Locate the cell with the specified text and output its [X, Y] center coordinate. 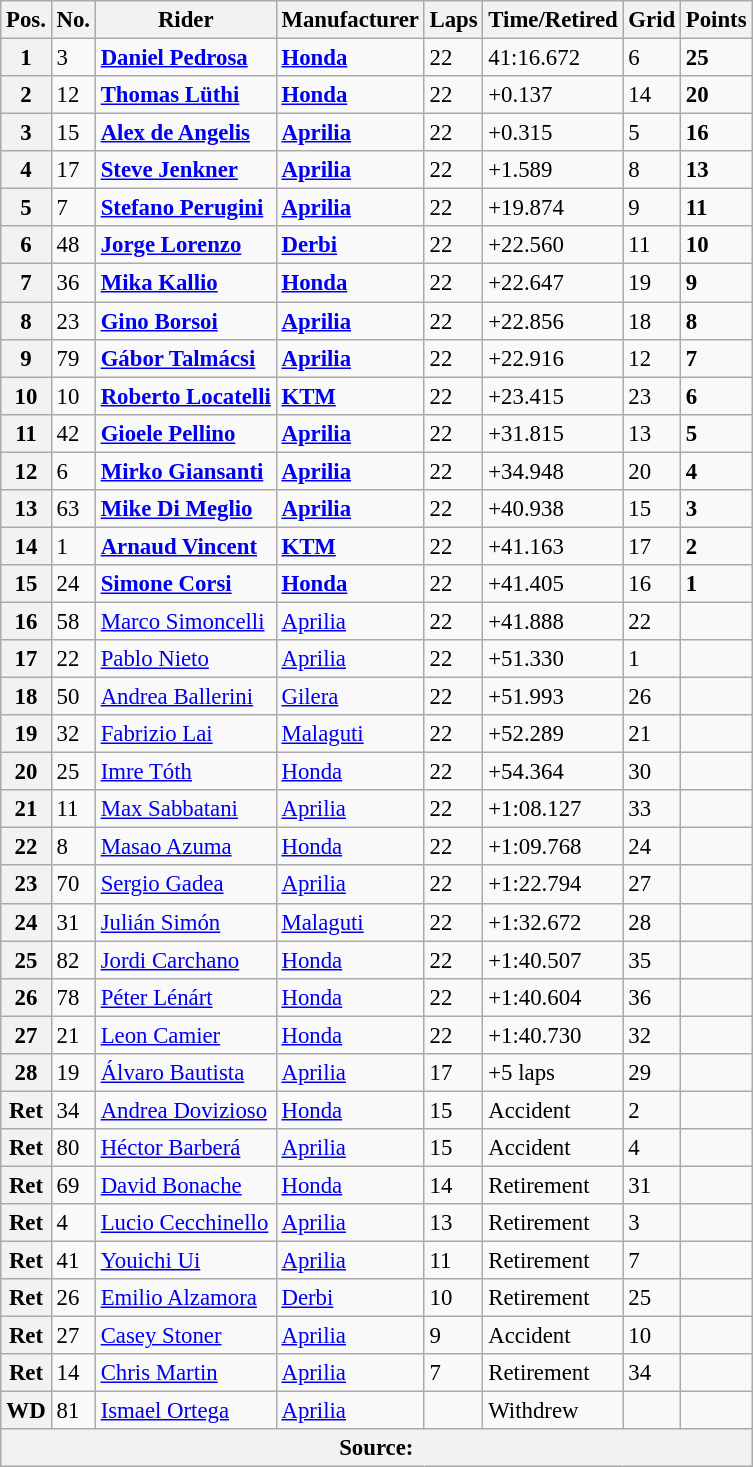
Chris Martin [186, 1373]
Pos. [26, 20]
Mika Kallio [186, 283]
63 [73, 509]
+22.560 [553, 245]
48 [73, 245]
69 [73, 1185]
81 [73, 1411]
+41.405 [553, 584]
+0.137 [553, 95]
50 [73, 697]
Péter Lénárt [186, 997]
70 [73, 885]
+41.888 [553, 621]
Jorge Lorenzo [186, 245]
Andrea Dovizioso [186, 1110]
+34.948 [553, 471]
41:16.672 [553, 58]
WD [26, 1411]
42 [73, 433]
80 [73, 1148]
79 [73, 358]
+19.874 [553, 208]
Points [716, 20]
+54.364 [553, 772]
+1:08.127 [553, 809]
Masao Azuma [186, 847]
Jordi Carchano [186, 960]
Arnaud Vincent [186, 546]
+40.938 [553, 509]
Fabrizio Lai [186, 734]
+51.993 [553, 697]
+5 laps [553, 1073]
33 [652, 809]
29 [652, 1073]
David Bonache [186, 1185]
Imre Tóth [186, 772]
Mirko Giansanti [186, 471]
+1:22.794 [553, 885]
+31.815 [553, 433]
30 [652, 772]
Grid [652, 20]
Stefano Perugini [186, 208]
Withdrew [553, 1411]
+1:40.507 [553, 960]
Steve Jenkner [186, 170]
Gioele Pellino [186, 433]
Youichi Ui [186, 1261]
Simone Corsi [186, 584]
Casey Stoner [186, 1336]
+1.589 [553, 170]
Emilio Alzamora [186, 1298]
Gino Borsoi [186, 321]
Gilera [350, 697]
No. [73, 20]
+1:32.672 [553, 922]
Max Sabbatani [186, 809]
+1:09.768 [553, 847]
Roberto Locatelli [186, 396]
+0.315 [553, 133]
Leon Camier [186, 1035]
Andrea Ballerini [186, 697]
Thomas Lüthi [186, 95]
Álvaro Bautista [186, 1073]
78 [73, 997]
+22.916 [553, 358]
Héctor Barberá [186, 1148]
+52.289 [553, 734]
+23.415 [553, 396]
Ismael Ortega [186, 1411]
Sergio Gadea [186, 885]
Lucio Cecchinello [186, 1223]
Mike Di Meglio [186, 509]
58 [73, 621]
+22.856 [553, 321]
+1:40.730 [553, 1035]
+22.647 [553, 283]
Marco Simoncelli [186, 621]
Manufacturer [350, 20]
+41.163 [553, 546]
+51.330 [553, 659]
Alex de Angelis [186, 133]
82 [73, 960]
Pablo Nieto [186, 659]
41 [73, 1261]
Julián Simón [186, 922]
Time/Retired [553, 20]
Daniel Pedrosa [186, 58]
35 [652, 960]
Rider [186, 20]
+1:40.604 [553, 997]
Gábor Talmácsi [186, 358]
Laps [454, 20]
